Pinpoint the cell where the given text exists, returning its (x, y) midpoint coordinate. 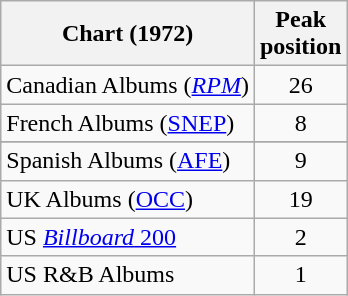
UK Albums (OCC) (128, 199)
Peak position (300, 34)
US Billboard 200 (128, 237)
8 (300, 123)
US R&B Albums (128, 275)
1 (300, 275)
French Albums (SNEP) (128, 123)
Chart (1972) (128, 34)
Spanish Albums (AFE) (128, 161)
9 (300, 161)
26 (300, 85)
2 (300, 237)
19 (300, 199)
Canadian Albums (RPM) (128, 85)
